Scan for the cell matching the given text and deliver its [X, Y] coordinate at center. 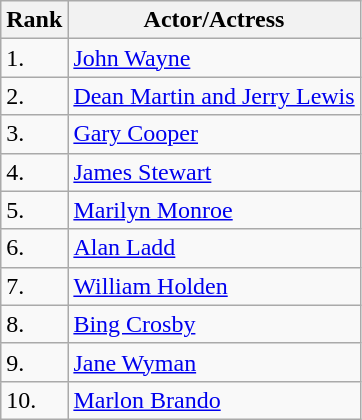
Alan Ladd [214, 248]
5. [34, 210]
John Wayne [214, 58]
William Holden [214, 286]
Actor/Actress [214, 20]
2. [34, 96]
Bing Crosby [214, 324]
James Stewart [214, 172]
4. [34, 172]
Marilyn Monroe [214, 210]
9. [34, 362]
Dean Martin and Jerry Lewis [214, 96]
Rank [34, 20]
1. [34, 58]
6. [34, 248]
Gary Cooper [214, 134]
7. [34, 286]
Jane Wyman [214, 362]
10. [34, 400]
Marlon Brando [214, 400]
8. [34, 324]
3. [34, 134]
